Locate the cell with the specified text and output its [x, y] center coordinate. 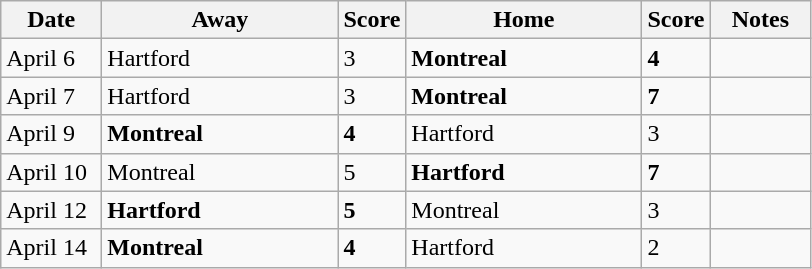
April 10 [52, 172]
April 14 [52, 248]
April 6 [52, 58]
Home [524, 20]
April 9 [52, 134]
Away [220, 20]
April 12 [52, 210]
Date [52, 20]
2 [676, 248]
April 7 [52, 96]
Notes [760, 20]
